Locate the cell with the specified text and output its (x, y) center coordinate. 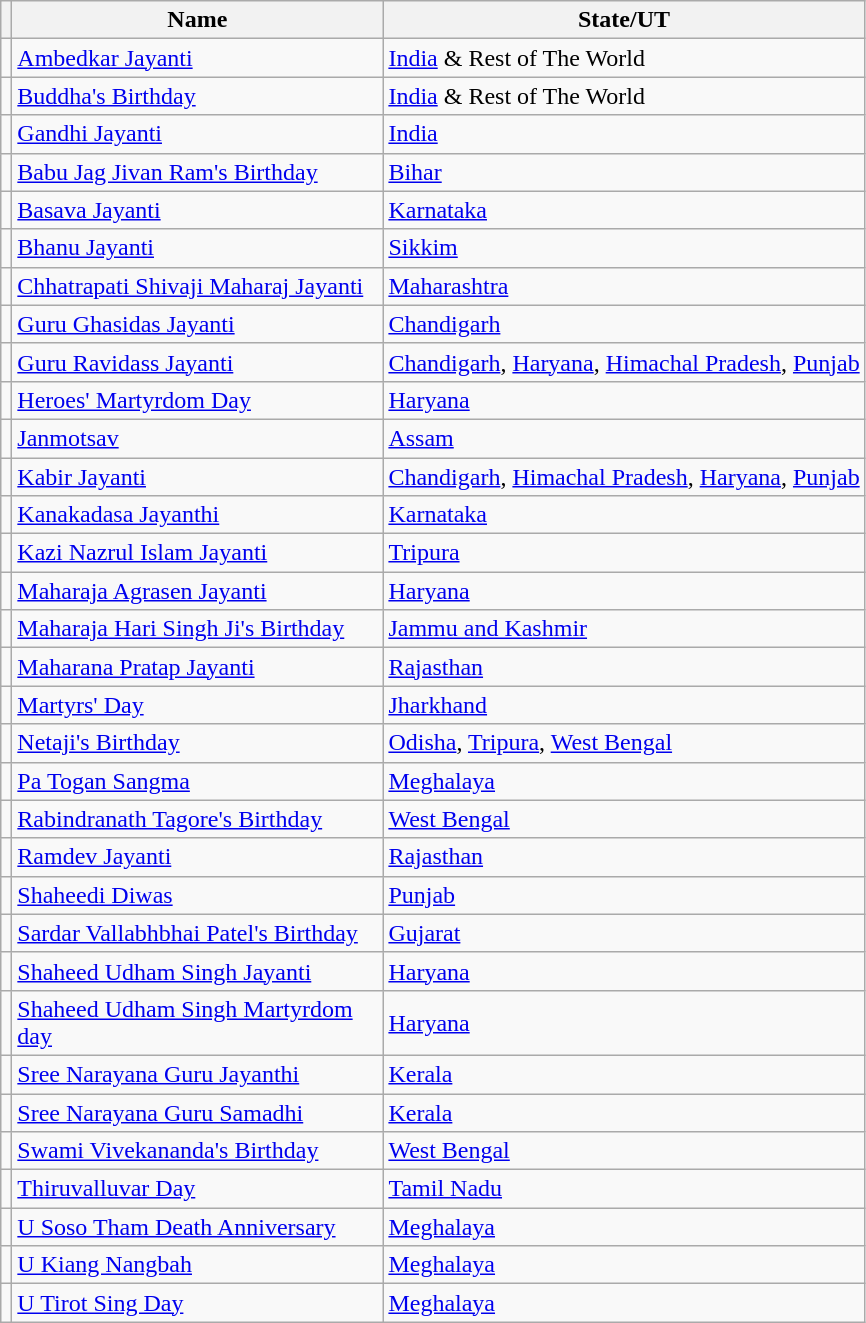
Janmotsav (198, 438)
Chandigarh (624, 324)
Chhatrapati Shivaji Maharaj Jayanti (198, 286)
Sree Narayana Guru Jayanthi (198, 1074)
Gujarat (624, 933)
Babu Jag Jivan Ram's Birthday (198, 172)
Bihar (624, 172)
Sardar Vallabhbhai Patel's Birthday (198, 933)
Sikkim (624, 248)
Maharaja Hari Singh Ji's Birthday (198, 629)
U Soso Tham Death Anniversary (198, 1227)
Ramdev Jayanti (198, 857)
Chandigarh, Himachal Pradesh, Haryana, Punjab (624, 477)
Tripura (624, 553)
Odisha, Tripura, West Bengal (624, 743)
Thiruvalluvar Day (198, 1189)
Sree Narayana Guru Samadhi (198, 1113)
Maharashtra (624, 286)
Shaheed Udham Singh Jayanti (198, 971)
Gandhi Jayanti (198, 134)
Swami Vivekananda's Birthday (198, 1151)
Tamil Nadu (624, 1189)
Jammu and Kashmir (624, 629)
Netaji's Birthday (198, 743)
Name (198, 20)
Kabir Jayanti (198, 477)
Ambedkar Jayanti (198, 58)
India (624, 134)
Chandigarh, Haryana, Himachal Pradesh, Punjab (624, 362)
Rabindranath Tagore's Birthday (198, 819)
Bhanu Jayanti (198, 248)
U Kiang Nangbah (198, 1265)
Maharana Pratap Jayanti (198, 667)
State/UT (624, 20)
Jharkhand (624, 705)
Martyrs' Day (198, 705)
Kanakadasa Jayanthi (198, 515)
U Tirot Sing Day (198, 1303)
Shaheed Udham Singh Martyrdom day (198, 1022)
Guru Ravidass Jayanti (198, 362)
Shaheedi Diwas (198, 895)
Kazi Nazrul Islam Jayanti (198, 553)
Buddha's Birthday (198, 96)
Assam (624, 438)
Heroes' Martyrdom Day (198, 400)
Pa Togan Sangma (198, 781)
Maharaja Agrasen Jayanti (198, 591)
Punjab (624, 895)
Basava Jayanti (198, 210)
Guru Ghasidas Jayanti (198, 324)
